Return [X, Y] of the center of cell containing provided text 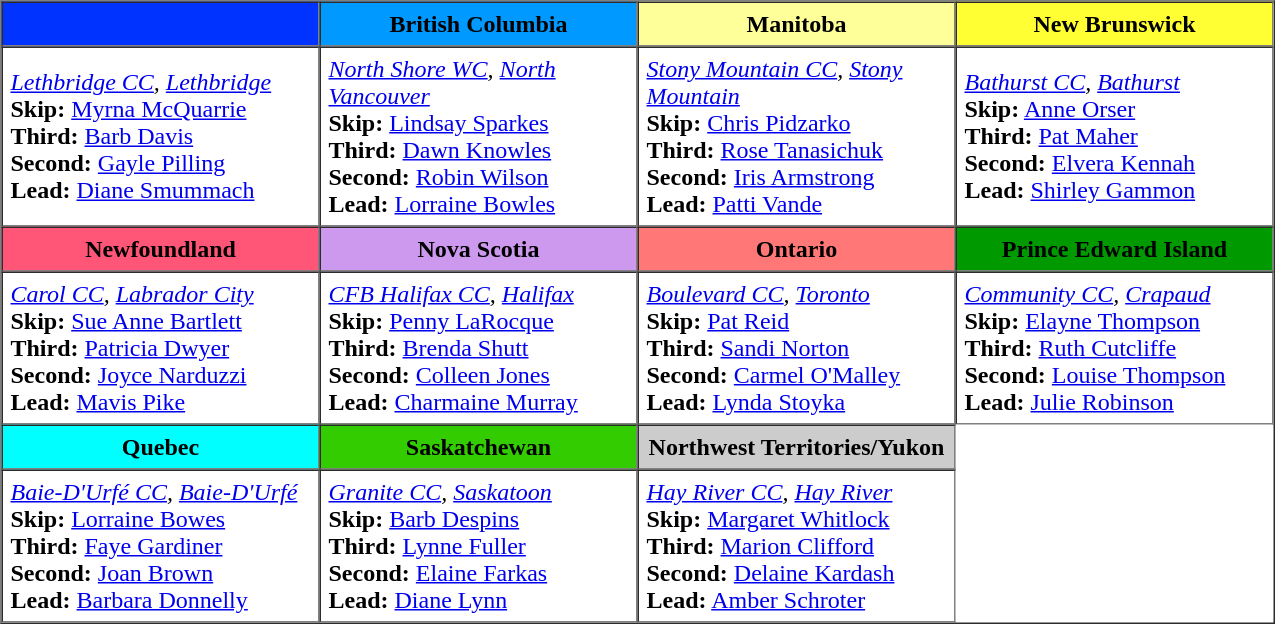
Stony Mountain CC, Stony MountainSkip: Chris Pidzarko Third: Rose Tanasichuk Second: Iris Armstrong Lead: Patti Vande [797, 136]
Boulevard CC, TorontoSkip: Pat Reid Third: Sandi Norton Second: Carmel O'Malley Lead: Lynda Stoyka [797, 348]
Granite CC, SaskatoonSkip: Barb Despins Third: Lynne Fuller Second: Elaine Farkas Lead: Diane Lynn [479, 546]
Manitoba [797, 24]
Nova Scotia [479, 248]
Carol CC, Labrador CitySkip: Sue Anne Bartlett Third: Patricia Dwyer Second: Joyce Narduzzi Lead: Mavis Pike [161, 348]
Quebec [161, 446]
North Shore WC, North VancouverSkip: Lindsay Sparkes Third: Dawn Knowles Second: Robin Wilson Lead: Lorraine Bowles [479, 136]
Northwest Territories/Yukon [797, 446]
Community CC, CrapaudSkip: Elayne Thompson Third: Ruth Cutcliffe Second: Louise Thompson Lead: Julie Robinson [1115, 348]
Lethbridge CC, LethbridgeSkip: Myrna McQuarrie Third: Barb Davis Second: Gayle Pilling Lead: Diane Smummach [161, 136]
Ontario [797, 248]
New Brunswick [1115, 24]
British Columbia [479, 24]
Baie-D'Urfé CC, Baie-D'UrféSkip: Lorraine Bowes Third: Faye Gardiner Second: Joan Brown Lead: Barbara Donnelly [161, 546]
Saskatchewan [479, 446]
Hay River CC, Hay RiverSkip: Margaret Whitlock Third: Marion Clifford Second: Delaine Kardash Lead: Amber Schroter [797, 546]
Newfoundland [161, 248]
Bathurst CC, BathurstSkip: Anne Orser Third: Pat Maher Second: Elvera Kennah Lead: Shirley Gammon [1115, 136]
CFB Halifax CC, HalifaxSkip: Penny LaRocque Third: Brenda Shutt Second: Colleen Jones Lead: Charmaine Murray [479, 348]
Prince Edward Island [1115, 248]
